Detect which cell encompasses the target text, then output its [x, y] center coordinate. 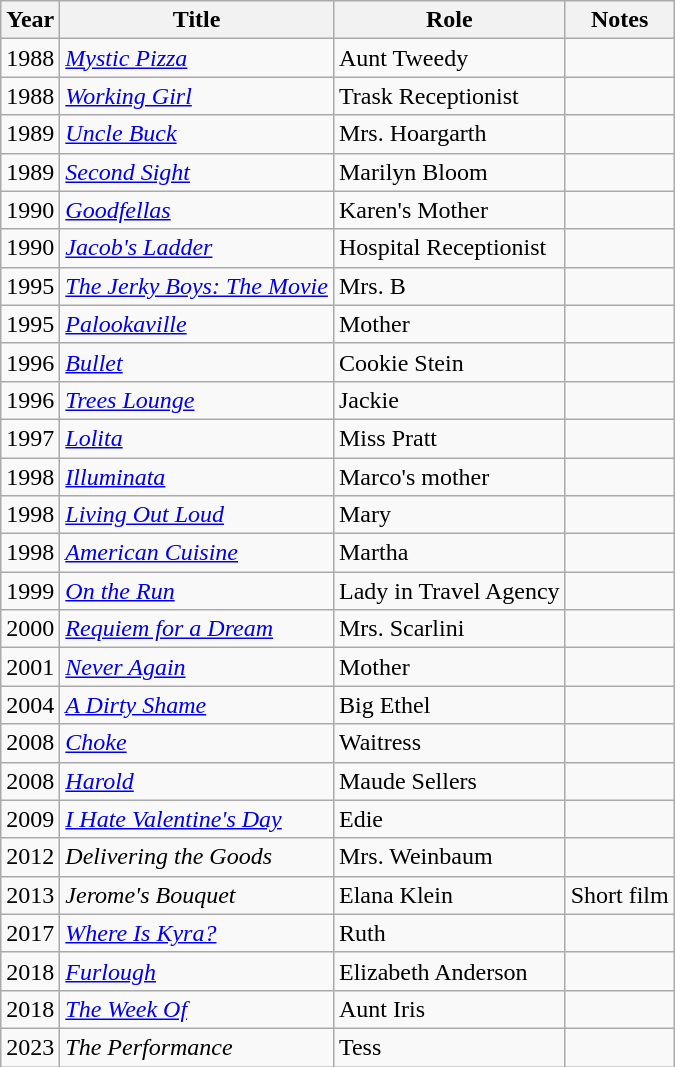
Jackie [449, 400]
2013 [30, 895]
2009 [30, 819]
Maude Sellers [449, 781]
Lolita [197, 438]
Living Out Loud [197, 515]
Mrs. B [449, 286]
Martha [449, 553]
American Cuisine [197, 553]
Aunt Tweedy [449, 58]
Marco's mother [449, 477]
Second Sight [197, 172]
Mrs. Weinbaum [449, 857]
Title [197, 20]
2023 [30, 1047]
Miss Pratt [449, 438]
Year [30, 20]
The Jerky Boys: The Movie [197, 286]
Furlough [197, 971]
Edie [449, 819]
Trees Lounge [197, 400]
Aunt Iris [449, 1009]
Palookaville [197, 324]
Marilyn Bloom [449, 172]
Harold [197, 781]
The Performance [197, 1047]
2004 [30, 705]
Jerome's Bouquet [197, 895]
Ruth [449, 933]
I Hate Valentine's Day [197, 819]
Goodfellas [197, 210]
Requiem for a Dream [197, 629]
Lady in Travel Agency [449, 591]
Uncle Buck [197, 134]
On the Run [197, 591]
1999 [30, 591]
A Dirty Shame [197, 705]
Notes [620, 20]
Trask Receptionist [449, 96]
Elana Klein [449, 895]
Hospital Receptionist [449, 248]
Illuminata [197, 477]
2001 [30, 667]
Where Is Kyra? [197, 933]
Role [449, 20]
2017 [30, 933]
2000 [30, 629]
Mrs. Hoargarth [449, 134]
Big Ethel [449, 705]
Bullet [197, 362]
Choke [197, 743]
Tess [449, 1047]
Mystic Pizza [197, 58]
Elizabeth Anderson [449, 971]
Working Girl [197, 96]
The Week Of [197, 1009]
Mrs. Scarlini [449, 629]
Cookie Stein [449, 362]
Jacob's Ladder [197, 248]
2012 [30, 857]
1997 [30, 438]
Karen's Mother [449, 210]
Delivering the Goods [197, 857]
Waitress [449, 743]
Short film [620, 895]
Never Again [197, 667]
Mary [449, 515]
